Return (x, y) of the center of cell containing provided text 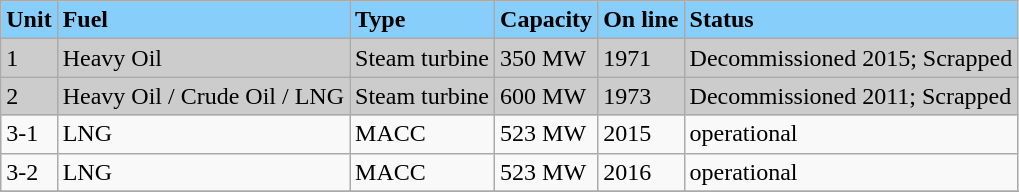
1973 (641, 96)
600 MW (546, 96)
1971 (641, 58)
2 (29, 96)
Heavy Oil (203, 58)
3-1 (29, 134)
On line (641, 20)
Fuel (203, 20)
1 (29, 58)
Heavy Oil / Crude Oil / LNG (203, 96)
350 MW (546, 58)
Type (422, 20)
Unit (29, 20)
3-2 (29, 172)
Status (851, 20)
Decommissioned 2011; Scrapped (851, 96)
2016 (641, 172)
2015 (641, 134)
Capacity (546, 20)
Decommissioned 2015; Scrapped (851, 58)
